Find where the given text appears and provide that cell's center as (X, Y) coordinate. 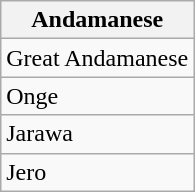
Great Andamanese (98, 58)
Jero (98, 172)
Andamanese (98, 20)
Onge (98, 96)
Jarawa (98, 134)
